Capture the cell that displays the provided text and extract its [x, y] central coordinate. 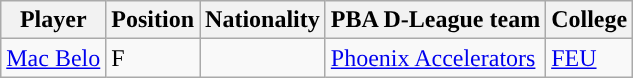
PBA D-League team [435, 20]
Phoenix Accelerators [435, 58]
FEU [590, 58]
Player [54, 20]
College [590, 20]
Position [153, 20]
Nationality [263, 20]
F [153, 58]
Mac Belo [54, 58]
